Find where the given text appears and provide that cell's center as [X, Y] coordinate. 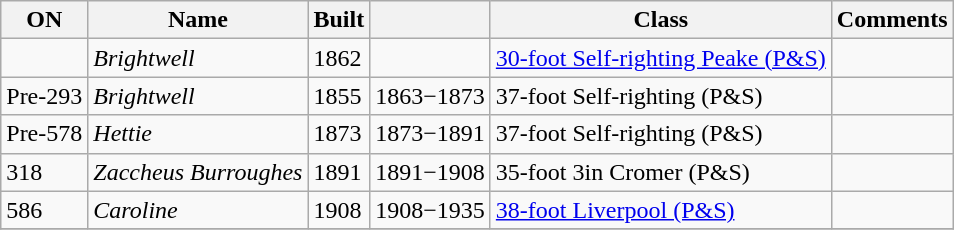
ON [44, 20]
Class [660, 20]
Zaccheus Burroughes [198, 172]
Pre-293 [44, 96]
1863−1873 [430, 96]
35-foot 3in Cromer (P&S) [660, 172]
30-foot Self-righting Peake (P&S) [660, 58]
318 [44, 172]
1908−1935 [430, 210]
Hettie [198, 134]
38-foot Liverpool (P&S) [660, 210]
1862 [339, 58]
1873 [339, 134]
Pre-578 [44, 134]
1891−1908 [430, 172]
Built [339, 20]
1855 [339, 96]
Caroline [198, 210]
1908 [339, 210]
1873−1891 [430, 134]
Comments [892, 20]
Name [198, 20]
586 [44, 210]
1891 [339, 172]
